Identify which cell holds the provided text, then report its (x, y) central coordinate. 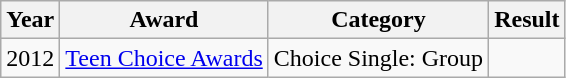
Result (527, 20)
Category (378, 20)
Teen Choice Awards (164, 58)
Award (164, 20)
2012 (30, 58)
Year (30, 20)
Choice Single: Group (378, 58)
